Determine the [X, Y] coordinate at the center of the cell enclosing the given text.  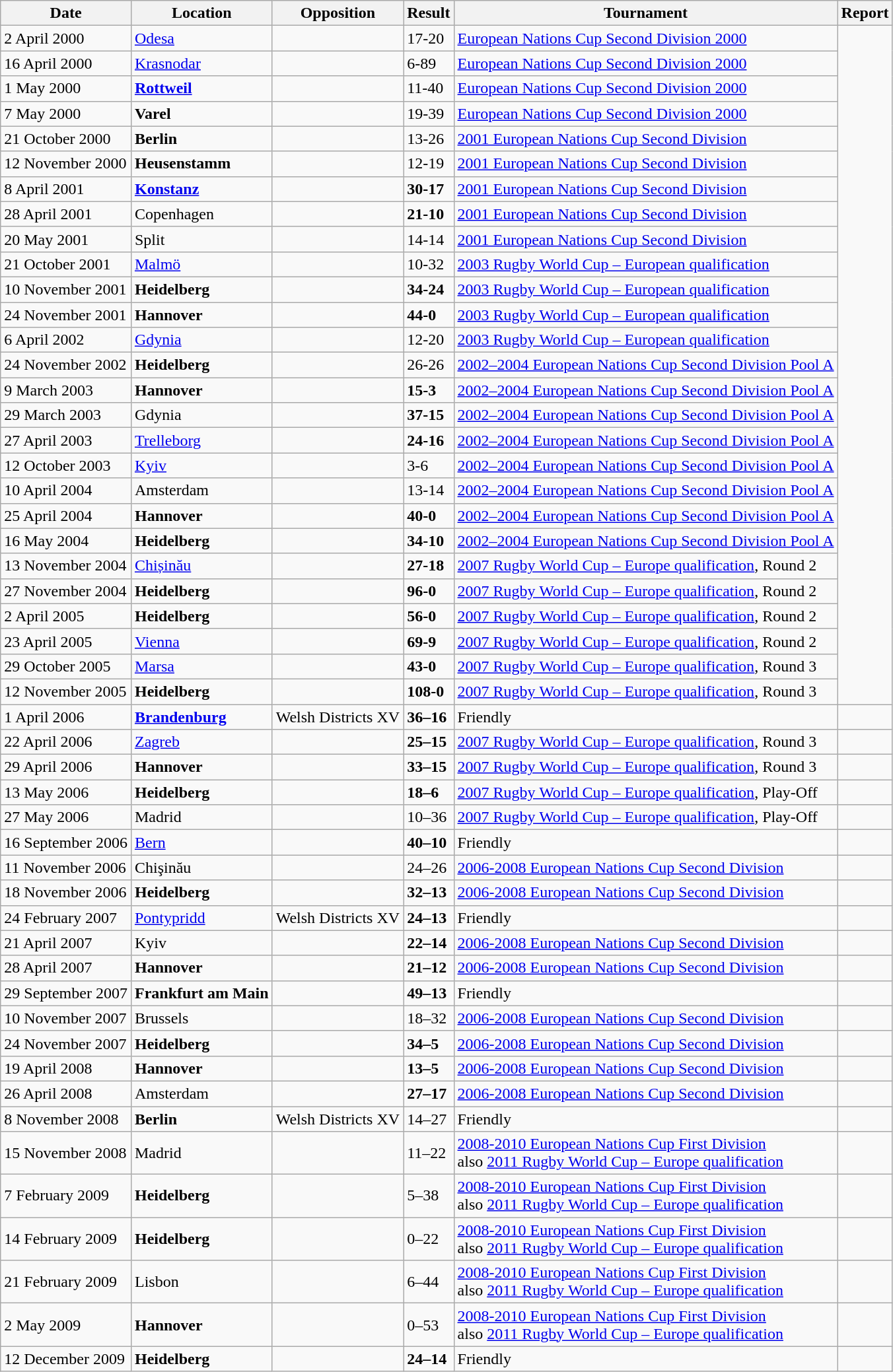
12-19 [429, 164]
12 November 2000 [66, 164]
Heusenstamm [201, 164]
21 February 2009 [66, 1282]
Lisbon [201, 1282]
12 December 2009 [66, 1359]
18–6 [429, 792]
Konstanz [201, 189]
21-10 [429, 214]
21 April 2007 [66, 943]
Brandenburg [201, 716]
34-24 [429, 289]
Opposition [338, 13]
Chișinău [201, 566]
Vienna [201, 641]
14-14 [429, 239]
24 November 2001 [66, 315]
2 April 2005 [66, 616]
Chişinău [201, 868]
0–22 [429, 1239]
16 September 2006 [66, 842]
69-9 [429, 641]
24 November 2007 [66, 1043]
10 April 2004 [66, 491]
43-0 [429, 666]
Report [865, 13]
27 November 2004 [66, 591]
8 November 2008 [66, 1119]
33–15 [429, 767]
29 October 2005 [66, 666]
18–32 [429, 1018]
6 April 2002 [66, 340]
34–5 [429, 1043]
Malmö [201, 264]
Brussels [201, 1018]
Varel [201, 114]
18 November 2006 [66, 893]
11-40 [429, 88]
25–15 [429, 742]
24-16 [429, 440]
14 February 2009 [66, 1239]
20 May 2001 [66, 239]
Frankfurt am Main [201, 993]
19 April 2008 [66, 1068]
21 October 2001 [66, 264]
10-32 [429, 264]
Marsa [201, 666]
Location [201, 13]
24–13 [429, 918]
3-6 [429, 465]
28 April 2001 [66, 214]
96-0 [429, 591]
7 May 2000 [66, 114]
27 May 2006 [66, 817]
44-0 [429, 315]
15-3 [429, 390]
Bern [201, 842]
14–27 [429, 1119]
24 February 2007 [66, 918]
Split [201, 239]
24–14 [429, 1359]
21–12 [429, 968]
27–17 [429, 1093]
2 April 2000 [66, 38]
Tournament [646, 13]
10 November 2001 [66, 289]
30-17 [429, 189]
10–36 [429, 817]
15 November 2008 [66, 1153]
28 April 2007 [66, 968]
6-89 [429, 63]
27 April 2003 [66, 440]
26 April 2008 [66, 1093]
Rottweil [201, 88]
13-26 [429, 139]
40-0 [429, 516]
34-10 [429, 541]
24 November 2002 [66, 365]
16 May 2004 [66, 541]
29 September 2007 [66, 993]
13-14 [429, 491]
29 March 2003 [66, 415]
13 November 2004 [66, 566]
29 April 2006 [66, 767]
21 October 2000 [66, 139]
11 November 2006 [66, 868]
23 April 2005 [66, 641]
11–22 [429, 1153]
Pontypridd [201, 918]
7 February 2009 [66, 1196]
40–10 [429, 842]
22–14 [429, 943]
1 April 2006 [66, 716]
24–26 [429, 868]
2 May 2009 [66, 1324]
6–44 [429, 1282]
Odesa [201, 38]
Date [66, 13]
Trelleborg [201, 440]
Result [429, 13]
1 May 2000 [66, 88]
25 April 2004 [66, 516]
Krasnodar [201, 63]
13–5 [429, 1068]
12 October 2003 [66, 465]
12-20 [429, 340]
9 March 2003 [66, 390]
8 April 2001 [66, 189]
49–13 [429, 993]
12 November 2005 [66, 691]
13 May 2006 [66, 792]
Zagreb [201, 742]
19-39 [429, 114]
56-0 [429, 616]
36–16 [429, 716]
37-15 [429, 415]
Copenhagen [201, 214]
16 April 2000 [66, 63]
17-20 [429, 38]
5–38 [429, 1196]
27-18 [429, 566]
22 April 2006 [66, 742]
108-0 [429, 691]
32–13 [429, 893]
0–53 [429, 1324]
10 November 2007 [66, 1018]
26-26 [429, 365]
